Pinpoint the cell where the given text exists, returning its (x, y) midpoint coordinate. 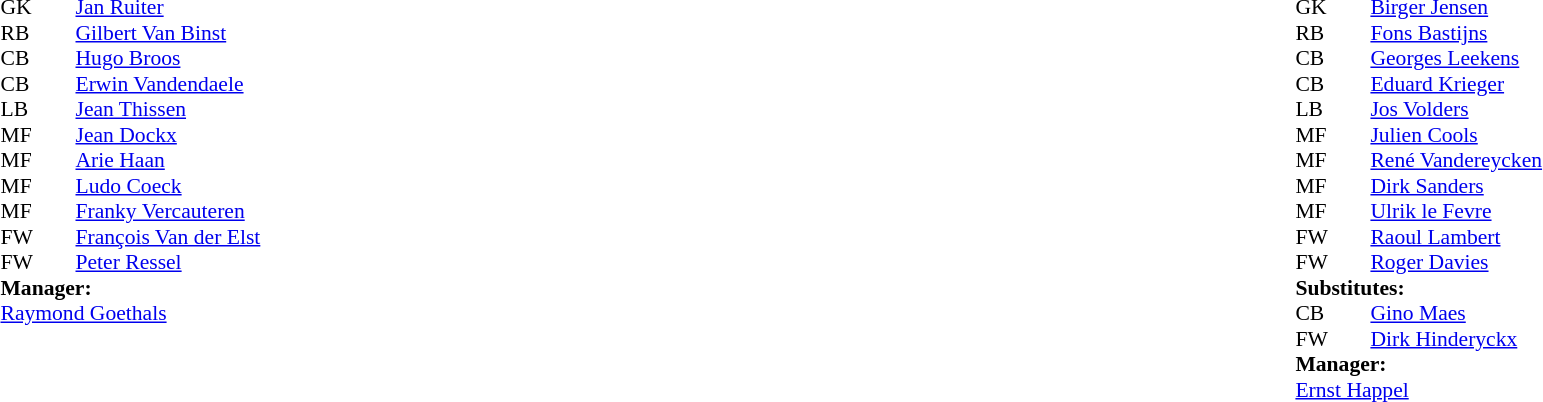
François Van der Elst (168, 237)
Peter Ressel (168, 263)
Hugo Broos (168, 59)
Erwin Vandendaele (168, 84)
Dirk Hinderyckx (1456, 339)
Raymond Goethals (130, 313)
Ludo Coeck (168, 186)
Roger Davies (1456, 263)
Jean Thissen (168, 109)
Arie Haan (168, 161)
Raoul Lambert (1456, 237)
Jean Dockx (168, 135)
Georges Leekens (1456, 59)
Jos Volders (1456, 109)
Gilbert Van Binst (168, 33)
Franky Vercauteren (168, 211)
Julien Cools (1456, 135)
Dirk Sanders (1456, 186)
Fons Bastijns (1456, 33)
Substitutes: (1418, 288)
Ulrik le Fevre (1456, 211)
René Vandereycken (1456, 161)
Gino Maes (1456, 313)
Eduard Krieger (1456, 84)
